Detect which cell encompasses the target text, then output its (x, y) center coordinate. 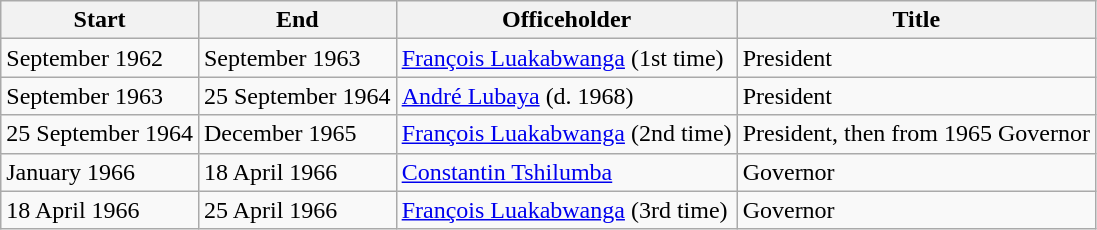
25 April 1966 (297, 210)
President, then from 1965 Governor (916, 134)
François Luakabwanga (1st time) (566, 58)
End (297, 20)
Officeholder (566, 20)
André Lubaya (d. 1968) (566, 96)
Start (100, 20)
François Luakabwanga (3rd time) (566, 210)
Title (916, 20)
December 1965 (297, 134)
January 1966 (100, 172)
September 1962 (100, 58)
Constantin Tshilumba (566, 172)
François Luakabwanga (2nd time) (566, 134)
